Return the [X, Y] coordinate for the center point of the cell that contains the specified text.  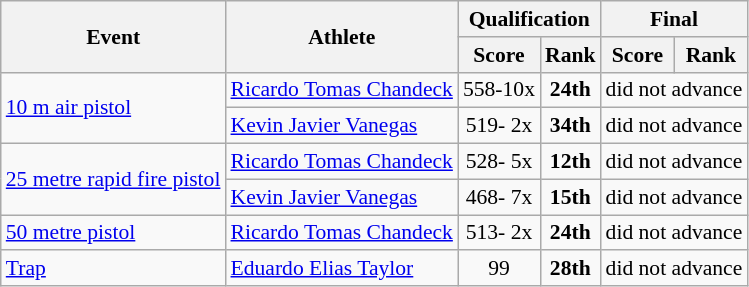
519- 2x [499, 126]
Qualification [530, 19]
10 m air pistol [114, 108]
528- 5x [499, 162]
Event [114, 36]
Trap [114, 269]
Final [674, 19]
12th [570, 162]
28th [570, 269]
Athlete [341, 36]
25 metre rapid fire pistol [114, 180]
Eduardo Elias Taylor [341, 269]
99 [499, 269]
50 metre pistol [114, 233]
15th [570, 197]
34th [570, 126]
513- 2x [499, 233]
558-10x [499, 90]
468- 7x [499, 197]
